Identify which cell holds the provided text, then report its (X, Y) central coordinate. 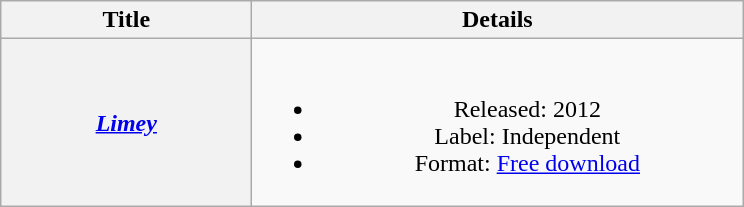
Details (498, 20)
Limey (126, 122)
Released: 2012Label: IndependentFormat: Free download (498, 122)
Title (126, 20)
